Determine the (x, y) coordinate at the center of the cell enclosing the given text.  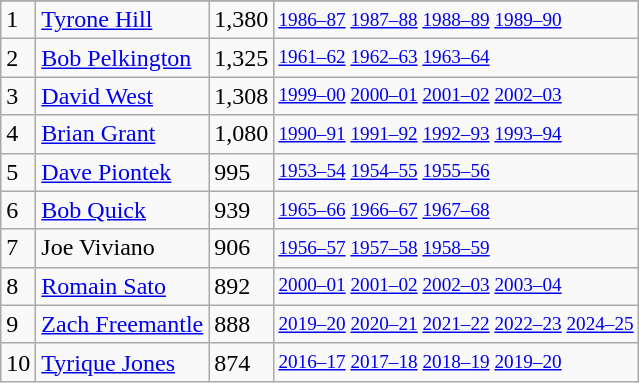
2019–20 2020–21 2021–22 2022–23 2024–25 (456, 324)
1999–00 2000–01 2001–02 2002–03 (456, 96)
1953–54 1954–55 1955–56 (456, 172)
Zach Freemantle (122, 324)
10 (18, 362)
7 (18, 248)
1,380 (242, 20)
1,080 (242, 134)
Tyrique Jones (122, 362)
Romain Sato (122, 286)
1 (18, 20)
4 (18, 134)
1986–87 1987–88 1988–89 1989–90 (456, 20)
Bob Pelkington (122, 58)
Bob Quick (122, 210)
1990–91 1991–92 1992–93 1993–94 (456, 134)
995 (242, 172)
5 (18, 172)
1965–66 1966–67 1967–68 (456, 210)
939 (242, 210)
9 (18, 324)
906 (242, 248)
Dave Piontek (122, 172)
874 (242, 362)
3 (18, 96)
1956–57 1957–58 1958–59 (456, 248)
6 (18, 210)
8 (18, 286)
1,308 (242, 96)
2 (18, 58)
2000–01 2001–02 2002–03 2003–04 (456, 286)
1961–62 1962–63 1963–64 (456, 58)
892 (242, 286)
Tyrone Hill (122, 20)
David West (122, 96)
1,325 (242, 58)
888 (242, 324)
Brian Grant (122, 134)
2016–17 2017–18 2018–19 2019–20 (456, 362)
Joe Viviano (122, 248)
